For the text-containing cell, return its midpoint in (X, Y) coordinate format. 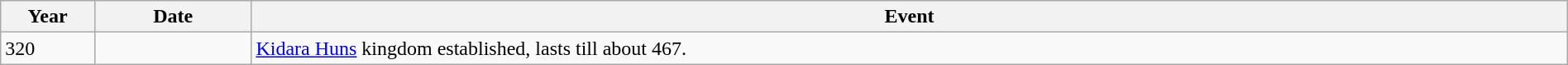
Event (910, 17)
320 (48, 48)
Date (172, 17)
Kidara Huns kingdom established, lasts till about 467. (910, 48)
Year (48, 17)
